Locate the cell with the specified text and output its [X, Y] center coordinate. 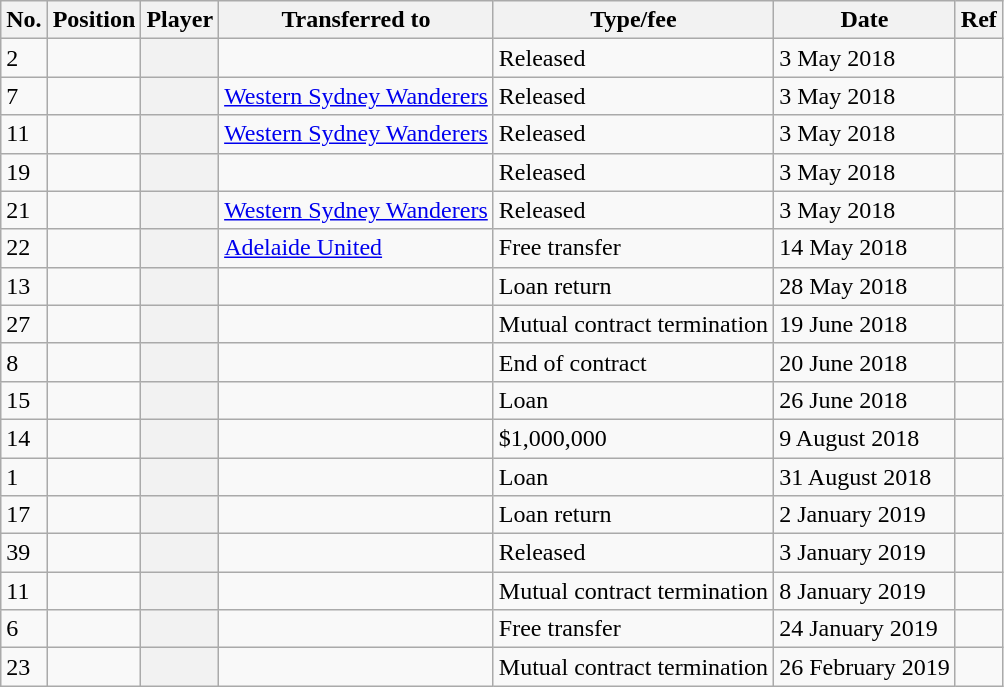
22 [24, 248]
7 [24, 96]
15 [24, 400]
24 January 2019 [865, 629]
26 February 2019 [865, 667]
17 [24, 515]
6 [24, 629]
Transferred to [356, 20]
27 [24, 324]
$1,000,000 [633, 438]
Type/fee [633, 20]
Ref [978, 20]
13 [24, 286]
1 [24, 477]
8 [24, 362]
No. [24, 20]
39 [24, 553]
2 [24, 58]
28 May 2018 [865, 286]
20 June 2018 [865, 362]
21 [24, 210]
19 [24, 172]
Adelaide United [356, 248]
3 January 2019 [865, 553]
Date [865, 20]
8 January 2019 [865, 591]
19 June 2018 [865, 324]
14 [24, 438]
14 May 2018 [865, 248]
2 January 2019 [865, 515]
9 August 2018 [865, 438]
Player [180, 20]
26 June 2018 [865, 400]
End of contract [633, 362]
31 August 2018 [865, 477]
23 [24, 667]
Position [94, 20]
